Detect which cell encompasses the target text, then output its (X, Y) center coordinate. 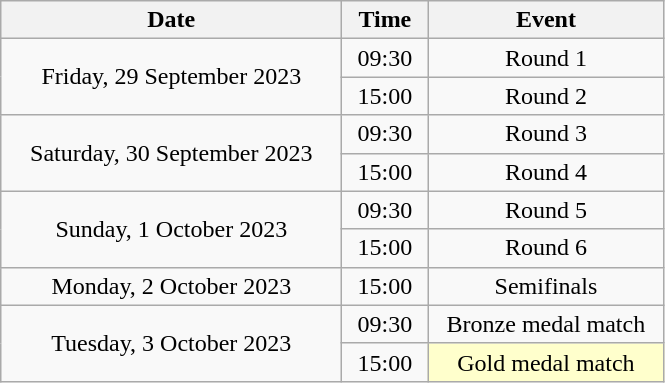
Time (385, 20)
Tuesday, 3 October 2023 (172, 343)
Round 1 (546, 58)
Friday, 29 September 2023 (172, 77)
Sunday, 1 October 2023 (172, 229)
Gold medal match (546, 362)
Round 4 (546, 172)
Round 6 (546, 248)
Saturday, 30 September 2023 (172, 153)
Bronze medal match (546, 324)
Round 5 (546, 210)
Round 2 (546, 96)
Date (172, 20)
Semifinals (546, 286)
Round 3 (546, 134)
Monday, 2 October 2023 (172, 286)
Event (546, 20)
